Determine the (X, Y) coordinate at the center of the cell enclosing the given text.  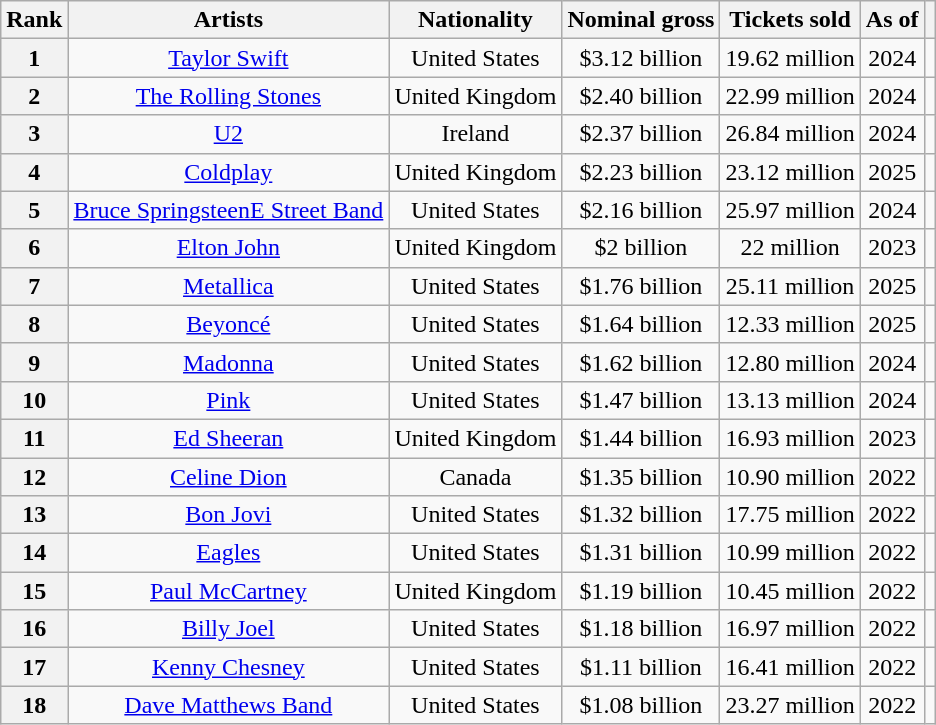
15 (34, 591)
$1.31 billion (641, 553)
$1.35 billion (641, 477)
17 (34, 667)
Tickets sold (790, 20)
$2.16 billion (641, 210)
$1.08 billion (641, 705)
Rank (34, 20)
19.62 million (790, 58)
Canada (476, 477)
Nationality (476, 20)
As of (892, 20)
Bon Jovi (228, 515)
13 (34, 515)
$1.32 billion (641, 515)
11 (34, 438)
25.11 million (790, 286)
2 (34, 96)
10.90 million (790, 477)
Nominal gross (641, 20)
Billy Joel (228, 629)
Eagles (228, 553)
4 (34, 172)
$3.12 billion (641, 58)
3 (34, 134)
13.13 million (790, 400)
Ireland (476, 134)
Coldplay (228, 172)
$1.64 billion (641, 324)
25.97 million (790, 210)
23.27 million (790, 705)
26.84 million (790, 134)
Paul McCartney (228, 591)
Kenny Chesney (228, 667)
$1.62 billion (641, 362)
7 (34, 286)
9 (34, 362)
12.80 million (790, 362)
$2 billion (641, 248)
Ed Sheeran (228, 438)
Taylor Swift (228, 58)
U2 (228, 134)
Elton John (228, 248)
10.99 million (790, 553)
16 (34, 629)
$2.37 billion (641, 134)
Pink (228, 400)
Madonna (228, 362)
12.33 million (790, 324)
6 (34, 248)
$2.40 billion (641, 96)
17.75 million (790, 515)
$1.76 billion (641, 286)
23.12 million (790, 172)
22.99 million (790, 96)
Celine Dion (228, 477)
Dave Matthews Band (228, 705)
10 (34, 400)
14 (34, 553)
Bruce SpringsteenE Street Band (228, 210)
$1.11 billion (641, 667)
Beyoncé (228, 324)
22 million (790, 248)
16.97 million (790, 629)
1 (34, 58)
18 (34, 705)
$1.18 billion (641, 629)
$1.47 billion (641, 400)
$1.19 billion (641, 591)
Metallica (228, 286)
The Rolling Stones (228, 96)
10.45 million (790, 591)
8 (34, 324)
16.41 million (790, 667)
$1.44 billion (641, 438)
5 (34, 210)
12 (34, 477)
16.93 million (790, 438)
Artists (228, 20)
$2.23 billion (641, 172)
